Output the [x, y] coordinate of the center of the cell containing the given text.  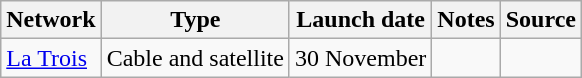
La Trois [51, 58]
Cable and satellite [195, 58]
30 November [360, 58]
Launch date [360, 20]
Network [51, 20]
Type [195, 20]
Source [540, 20]
Notes [466, 20]
